Find where the given text appears and provide that cell's center as (X, Y) coordinate. 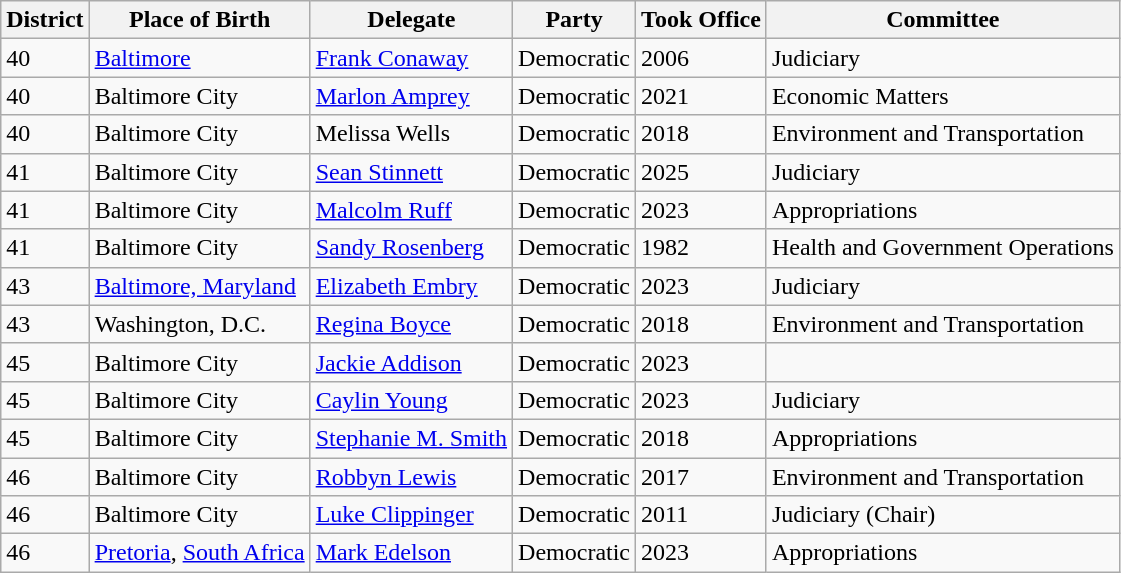
Mark Edelson (411, 553)
Economic Matters (942, 96)
Health and Government Operations (942, 248)
Baltimore (200, 58)
Pretoria, South Africa (200, 553)
Melissa Wells (411, 134)
2017 (702, 477)
2006 (702, 58)
Place of Birth (200, 20)
Stephanie M. Smith (411, 438)
2021 (702, 96)
1982 (702, 248)
Sandy Rosenberg (411, 248)
Luke Clippinger (411, 515)
Washington, D.C. (200, 324)
Sean Stinnett (411, 172)
Caylin Young (411, 400)
Judiciary (Chair) (942, 515)
Baltimore, Maryland (200, 286)
2025 (702, 172)
Malcolm Ruff (411, 210)
Elizabeth Embry (411, 286)
Took Office (702, 20)
Marlon Amprey (411, 96)
Frank Conaway (411, 58)
Party (574, 20)
Delegate (411, 20)
Jackie Addison (411, 362)
Robbyn Lewis (411, 477)
District (45, 20)
2011 (702, 515)
Regina Boyce (411, 324)
Committee (942, 20)
